Extract the [X, Y] coordinate from the center of the cell holding the provided text.  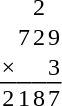
9 [54, 37]
7 [24, 37]
3 [54, 68]
2 [40, 37]
× [8, 68]
